Detect which cell encompasses the target text, then output its (x, y) center coordinate. 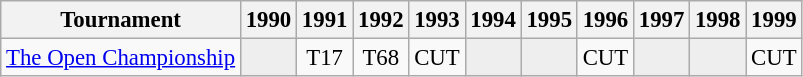
T17 (325, 58)
1999 (774, 20)
1998 (718, 20)
1995 (549, 20)
1992 (381, 20)
1997 (661, 20)
1993 (437, 20)
Tournament (121, 20)
The Open Championship (121, 58)
1994 (493, 20)
1996 (605, 20)
1990 (268, 20)
T68 (381, 58)
1991 (325, 20)
